Return the (X, Y) coordinate for the center point of the cell that contains the specified text.  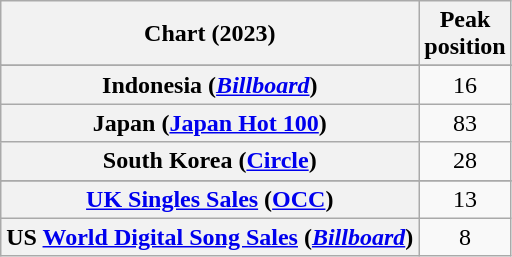
83 (465, 123)
Indonesia (Billboard) (210, 85)
8 (465, 237)
Chart (2023) (210, 34)
28 (465, 161)
Japan (Japan Hot 100) (210, 123)
US World Digital Song Sales (Billboard) (210, 237)
UK Singles Sales (OCC) (210, 199)
13 (465, 199)
Peakposition (465, 34)
16 (465, 85)
South Korea (Circle) (210, 161)
